Find where the given text appears and provide that cell's center as [X, Y] coordinate. 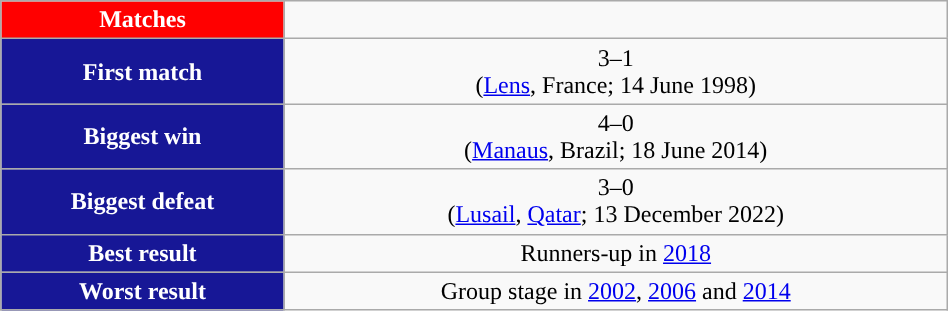
Biggest win [142, 136]
Best result [142, 253]
Group stage in 2002, 2006 and 2014 [616, 291]
Matches [142, 20]
Biggest defeat [142, 202]
3–0 (Lusail, Qatar; 13 December 2022) [616, 202]
Runners-up in 2018 [616, 253]
Worst result [142, 291]
4–0 (Manaus, Brazil; 18 June 2014) [616, 136]
3–1 (Lens, France; 14 June 1998) [616, 72]
First match [142, 72]
